Return (x, y) of the center of cell containing provided text 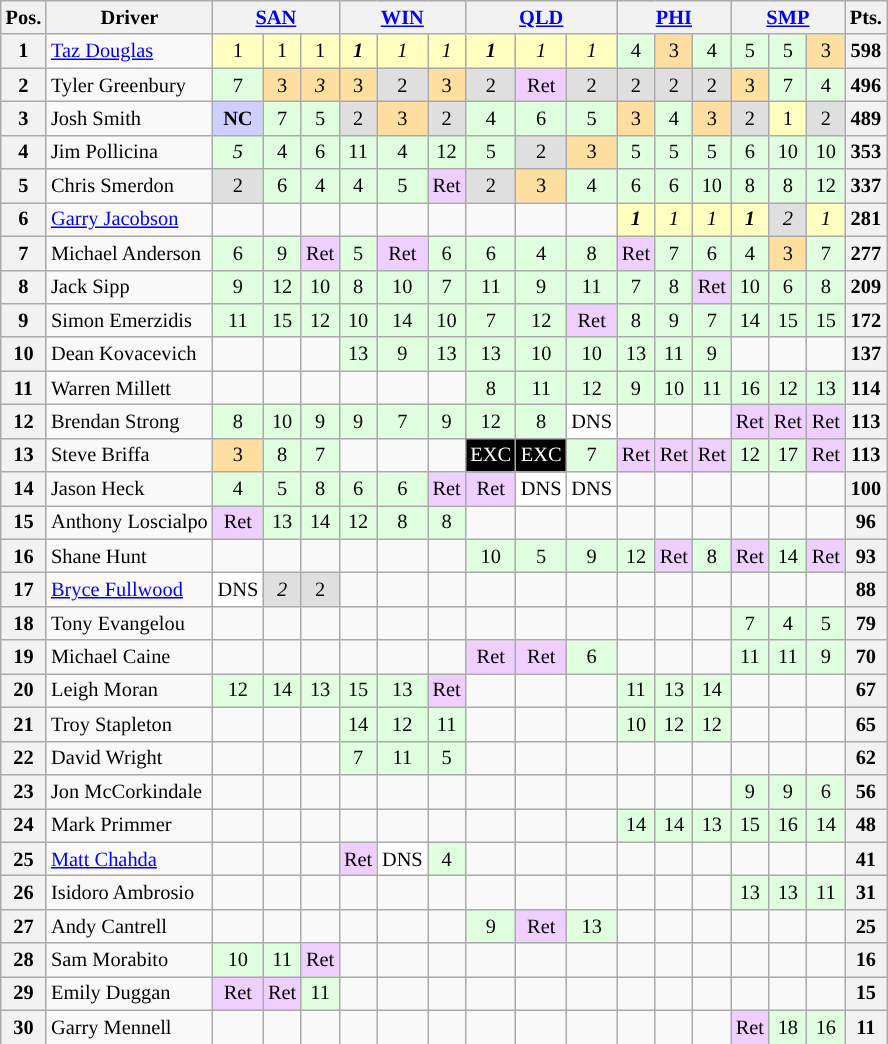
Taz Douglas (130, 51)
65 (866, 724)
WIN (402, 17)
Shane Hunt (130, 556)
23 (24, 791)
93 (866, 556)
281 (866, 219)
Michael Anderson (130, 253)
337 (866, 186)
114 (866, 388)
Troy Stapleton (130, 724)
SAN (276, 17)
209 (866, 287)
Tony Evangelou (130, 623)
598 (866, 51)
Anthony Loscialpo (130, 522)
22 (24, 758)
David Wright (130, 758)
20 (24, 690)
19 (24, 657)
277 (866, 253)
Driver (130, 17)
Jim Pollicina (130, 152)
Warren Millett (130, 388)
31 (866, 892)
29 (24, 993)
Mark Primmer (130, 825)
Isidoro Ambrosio (130, 892)
137 (866, 354)
96 (866, 522)
Emily Duggan (130, 993)
70 (866, 657)
Sam Morabito (130, 960)
496 (866, 85)
21 (24, 724)
Jack Sipp (130, 287)
100 (866, 489)
Pts. (866, 17)
Garry Jacobson (130, 219)
SMP (788, 17)
24 (24, 825)
Leigh Moran (130, 690)
489 (866, 118)
Tyler Greenbury (130, 85)
Simon Emerzidis (130, 320)
Matt Chahda (130, 859)
Jason Heck (130, 489)
Steve Briffa (130, 455)
PHI (674, 17)
Dean Kovacevich (130, 354)
Brendan Strong (130, 421)
30 (24, 1027)
Michael Caine (130, 657)
Garry Mennell (130, 1027)
28 (24, 960)
Pos. (24, 17)
Andy Cantrell (130, 926)
88 (866, 589)
QLD (542, 17)
26 (24, 892)
353 (866, 152)
Chris Smerdon (130, 186)
NC (238, 118)
56 (866, 791)
79 (866, 623)
Josh Smith (130, 118)
Bryce Fullwood (130, 589)
Jon McCorkindale (130, 791)
62 (866, 758)
67 (866, 690)
48 (866, 825)
27 (24, 926)
41 (866, 859)
172 (866, 320)
